Provide the [X, Y] coordinate of the cell's center where the given text is located.  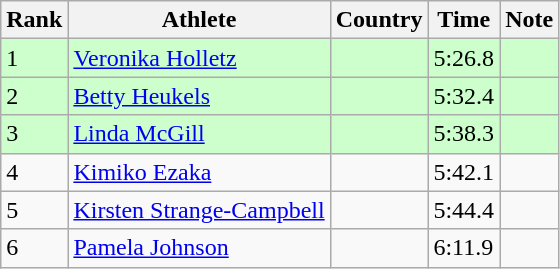
1 [34, 58]
Kirsten Strange-Campbell [199, 210]
5:42.1 [464, 172]
5:38.3 [464, 134]
5:32.4 [464, 96]
Betty Heukels [199, 96]
6:11.9 [464, 248]
4 [34, 172]
Rank [34, 20]
6 [34, 248]
Time [464, 20]
Veronika Holletz [199, 58]
Country [379, 20]
3 [34, 134]
Athlete [199, 20]
Note [530, 20]
Linda McGill [199, 134]
Kimiko Ezaka [199, 172]
5 [34, 210]
5:26.8 [464, 58]
5:44.4 [464, 210]
2 [34, 96]
Pamela Johnson [199, 248]
